Pinpoint the cell where the given text exists, returning its (X, Y) midpoint coordinate. 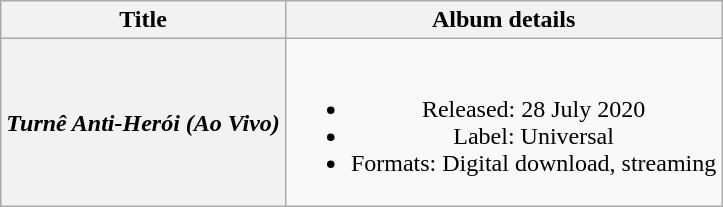
Released: 28 July 2020Label: UniversalFormats: Digital download, streaming (503, 122)
Album details (503, 20)
Turnê Anti-Herói (Ao Vivo) (144, 122)
Title (144, 20)
